For the text-containing cell, return its midpoint in (x, y) coordinate format. 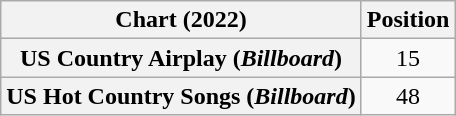
15 (408, 58)
Position (408, 20)
48 (408, 96)
Chart (2022) (181, 20)
US Hot Country Songs (Billboard) (181, 96)
US Country Airplay (Billboard) (181, 58)
